Detect which cell encompasses the target text, then output its (x, y) center coordinate. 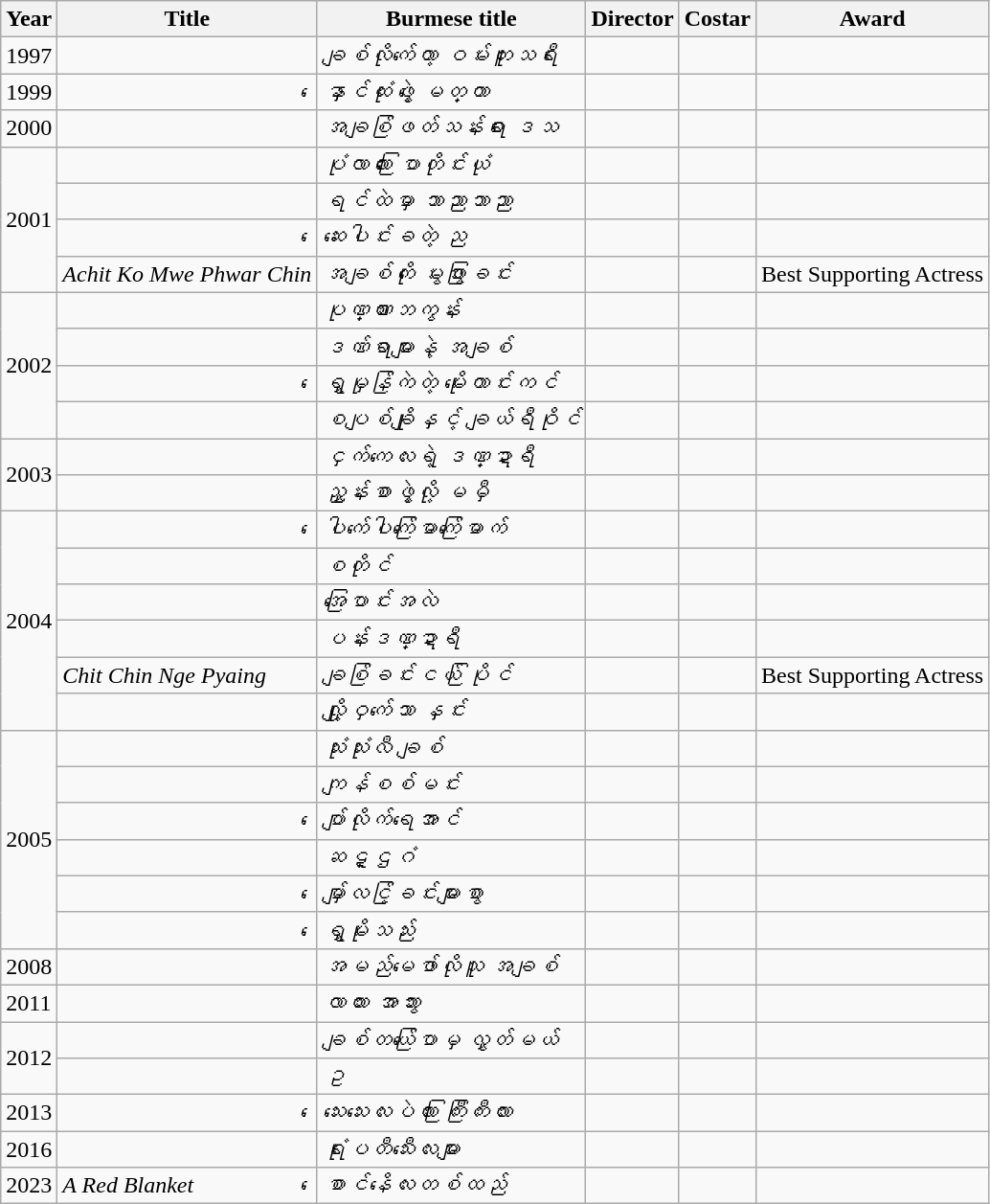
2023 (29, 1186)
ရုံးပတီသီးလေးများ (452, 1149)
2016 (29, 1149)
ရွှေမှုန်ကြဲတဲ့ မိုးကောင်းကင် (452, 383)
ရွှေမိုးသည်း (452, 930)
ညွှန်းစာဖွဲ့လို့ မမှီ (452, 493)
ချစ်လိုက်တော့ ဝမ်းတူးသရီး (452, 56)
အမည်မဖော်လိုသူ အချစ် (452, 966)
စောင်နိလေးတစ်ထည် (452, 1186)
Year (29, 19)
ချစ်ခြင်းငယ် ပြိုင် (452, 675)
ဒဏ်ရာများနဲ့ အချစ် (452, 347)
Burmese title (452, 19)
Award (873, 19)
နှောင်ထုံးဖွဲ့ မေတ္တာ (452, 92)
Achit Ko Mwe Phwar Chin (188, 274)
Chit Chin Nge Pyaing (188, 675)
အပြောင်းအလဲ (452, 602)
စပျစ်ချိုနှင့် ချယ်ရီဝိုင် (452, 420)
2005 (29, 839)
အချစ်ဖြတ်သန်းရာ ဒေသ (452, 128)
1997 (29, 56)
အချစ်ကို မွေးဖွားခြင်း (452, 274)
ဥ (452, 1077)
သုံးသုံးလီ ချစ် (452, 748)
2001 (29, 219)
ဆေးပေါင်းခတဲ့ ည (452, 238)
ဆဋ္ဌဂံ (452, 857)
Costar (717, 19)
စတိုင် (452, 566)
သေးသေးလေးပဲလား ကြီးကြီးလား (452, 1113)
1999 (29, 92)
2003 (29, 475)
ငှက်ကလေးရဲ့ ဒဏ္ဍာရီ (452, 457)
ပေါက်ပေါက်မြောက်မြောက် (452, 530)
2013 (29, 1113)
ပန်းဒဏ္ဍာရီ (452, 639)
Title (188, 19)
2002 (29, 365)
ပုံလာလာ ပြောတိုင်းယုံ (452, 165)
ကျန်စစ်မင်း (452, 784)
2008 (29, 966)
ချစ်တယ်ပြောမှ လွှတ်မယ် (452, 1039)
ပျော်လိုက်ရအောင် (452, 821)
2000 (29, 128)
လာထား အာဘွား (452, 1003)
လျှို့ဝှက်သော နှင်း (452, 712)
Director (632, 19)
ရင်ထဲမှာ ဘာညာဘာညာ (452, 201)
မျှော်လင့်ခြင်းများစွာ (452, 894)
2004 (29, 621)
2011 (29, 1003)
ပုဏ္ဏားဘကွန်း (452, 310)
2012 (29, 1057)
A Red Blanket (188, 1186)
